Locate the cell with the specified text and output its [X, Y] center coordinate. 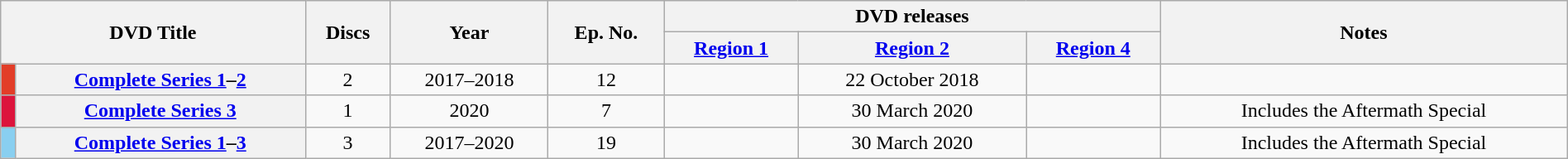
Region 4 [1093, 48]
22 October 2018 [912, 79]
12 [606, 79]
1 [347, 111]
19 [606, 142]
DVD Title [153, 32]
Ep. No. [606, 32]
Region 1 [731, 48]
2 [347, 79]
DVD releases [911, 17]
Year [470, 32]
Discs [347, 32]
2020 [470, 111]
Complete Series 3 [160, 111]
2017–2018 [470, 79]
Complete Series 1–2 [160, 79]
Region 2 [912, 48]
Notes [1365, 32]
2017–2020 [470, 142]
Complete Series 1–3 [160, 142]
7 [606, 111]
3 [347, 142]
